From the cell containing the given text, extract its center point as [x, y] coordinate. 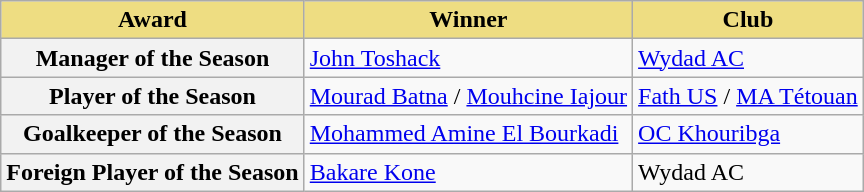
Mourad Batna / Mouhcine Iajour [468, 96]
Foreign Player of the Season [152, 172]
OC Khouribga [748, 134]
Mohammed Amine El Bourkadi [468, 134]
Player of the Season [152, 96]
Goalkeeper of the Season [152, 134]
Winner [468, 20]
Bakare Kone [468, 172]
John Toshack [468, 58]
Manager of the Season [152, 58]
Fath US / MA Tétouan [748, 96]
Award [152, 20]
Club [748, 20]
